Capture the cell that displays the provided text and extract its (X, Y) central coordinate. 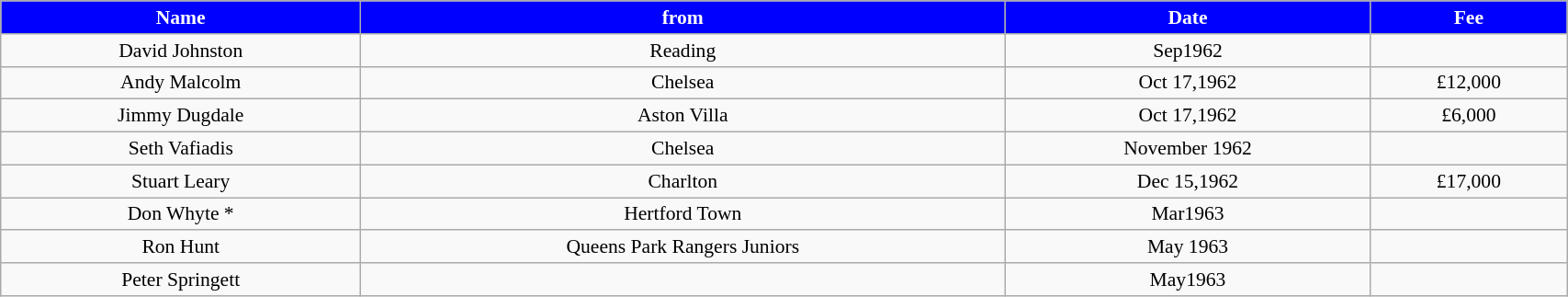
Peter Springett (181, 280)
Sep1962 (1188, 51)
Don Whyte * (181, 214)
Ron Hunt (181, 247)
Stuart Leary (181, 181)
May1963 (1188, 280)
£6,000 (1469, 116)
Seth Vafiadis (181, 149)
Andy Malcolm (181, 83)
May 1963 (1188, 247)
Jimmy Dugdale (181, 116)
£12,000 (1469, 83)
Reading (683, 51)
Aston Villa (683, 116)
Dec 15,1962 (1188, 181)
Date (1188, 17)
November 1962 (1188, 149)
£17,000 (1469, 181)
Fee (1469, 17)
Charlton (683, 181)
Mar1963 (1188, 214)
Queens Park Rangers Juniors (683, 247)
Hertford Town (683, 214)
from (683, 17)
Name (181, 17)
David Johnston (181, 51)
